Pinpoint the cell where the given text exists, returning its (x, y) midpoint coordinate. 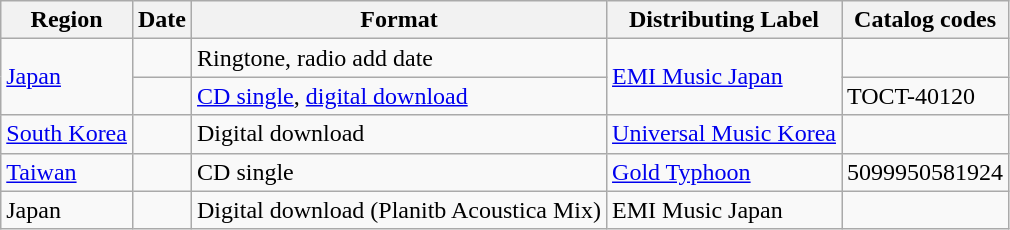
Gold Typhoon (724, 172)
Digital download (400, 134)
Region (67, 20)
South Korea (67, 134)
Distributing Label (724, 20)
5099950581924 (926, 172)
Digital download (Planitb Acoustica Mix) (400, 210)
Date (162, 20)
Format (400, 20)
Taiwan (67, 172)
Catalog codes (926, 20)
CD single (400, 172)
TOCT-40120 (926, 96)
Universal Music Korea (724, 134)
Ringtone, radio add date (400, 58)
CD single, digital download (400, 96)
